Return the (X, Y) coordinate for the center point of the cell that contains the specified text.  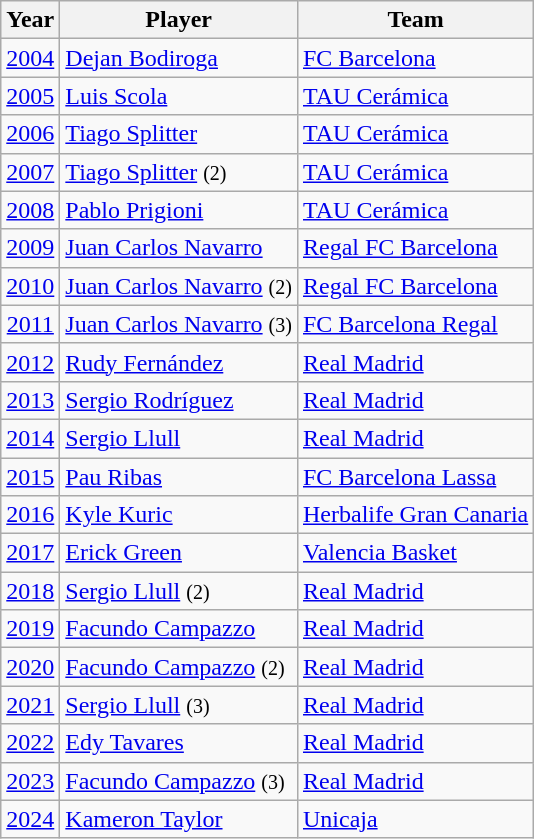
2010 (30, 286)
Sergio Rodríguez (179, 400)
FC Barcelona (415, 58)
2009 (30, 248)
Kyle Kuric (179, 515)
Pau Ribas (179, 477)
2007 (30, 172)
Facundo Campazzo (179, 629)
2004 (30, 58)
Pablo Prigioni (179, 210)
Kameron Taylor (179, 819)
Year (30, 20)
Sergio Llull (3) (179, 705)
FC Barcelona Lassa (415, 477)
Juan Carlos Navarro (2) (179, 286)
2011 (30, 324)
Facundo Campazzo (2) (179, 667)
2024 (30, 819)
Luis Scola (179, 96)
Juan Carlos Navarro (179, 248)
Rudy Fernández (179, 362)
2020 (30, 667)
FC Barcelona Regal (415, 324)
2013 (30, 400)
Unicaja (415, 819)
Juan Carlos Navarro (3) (179, 324)
2023 (30, 781)
Edy Tavares (179, 743)
Herbalife Gran Canaria (415, 515)
Player (179, 20)
Valencia Basket (415, 553)
2018 (30, 591)
Tiago Splitter (2) (179, 172)
2019 (30, 629)
2015 (30, 477)
Team (415, 20)
2016 (30, 515)
2006 (30, 134)
2022 (30, 743)
2014 (30, 438)
Facundo Campazzo (3) (179, 781)
2021 (30, 705)
Sergio Llull (179, 438)
2017 (30, 553)
Erick Green (179, 553)
Sergio Llull (2) (179, 591)
Tiago Splitter (179, 134)
2005 (30, 96)
2008 (30, 210)
Dejan Bodiroga (179, 58)
2012 (30, 362)
